Return the [x, y] coordinate for the center point of the cell that contains the specified text.  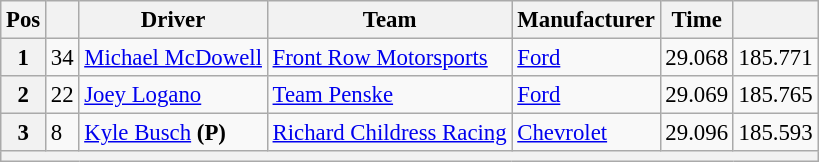
29.069 [696, 95]
Joey Logano [173, 95]
1 [24, 58]
3 [24, 133]
185.765 [776, 95]
22 [62, 95]
34 [62, 58]
Front Row Motorsports [390, 58]
2 [24, 95]
Manufacturer [586, 20]
Michael McDowell [173, 58]
185.593 [776, 133]
29.096 [696, 133]
Kyle Busch (P) [173, 133]
Time [696, 20]
29.068 [696, 58]
Pos [24, 20]
8 [62, 133]
Richard Childress Racing [390, 133]
Driver [173, 20]
Team [390, 20]
185.771 [776, 58]
Team Penske [390, 95]
Chevrolet [586, 133]
